Provide the (X, Y) coordinate of the cell's center where the given text is located.  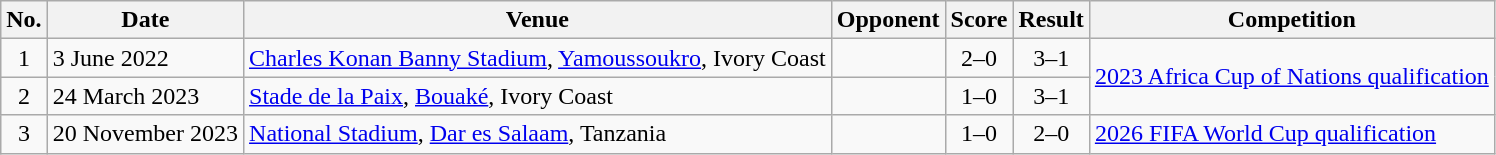
3 (24, 134)
2026 FIFA World Cup qualification (1292, 134)
Venue (538, 20)
Competition (1292, 20)
2 (24, 96)
Opponent (888, 20)
3 June 2022 (145, 58)
Result (1051, 20)
Stade de la Paix, Bouaké, Ivory Coast (538, 96)
24 March 2023 (145, 96)
No. (24, 20)
1 (24, 58)
Date (145, 20)
2023 Africa Cup of Nations qualification (1292, 77)
Score (979, 20)
National Stadium, Dar es Salaam, Tanzania (538, 134)
20 November 2023 (145, 134)
Charles Konan Banny Stadium, Yamoussoukro, Ivory Coast (538, 58)
